Find where the given text appears and provide that cell's center as [X, Y] coordinate. 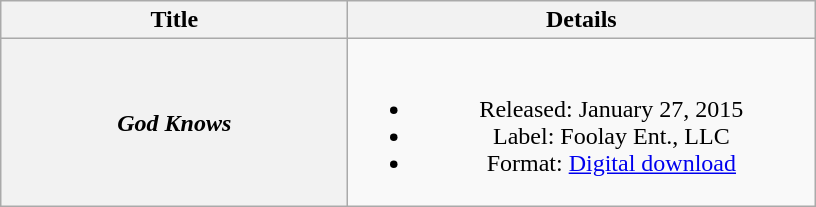
God Knows [174, 122]
Title [174, 20]
Released: January 27, 2015Label: Foolay Ent., LLCFormat: Digital download [582, 122]
Details [582, 20]
